Provide the (X, Y) coordinate of the cell's center where the given text is located.  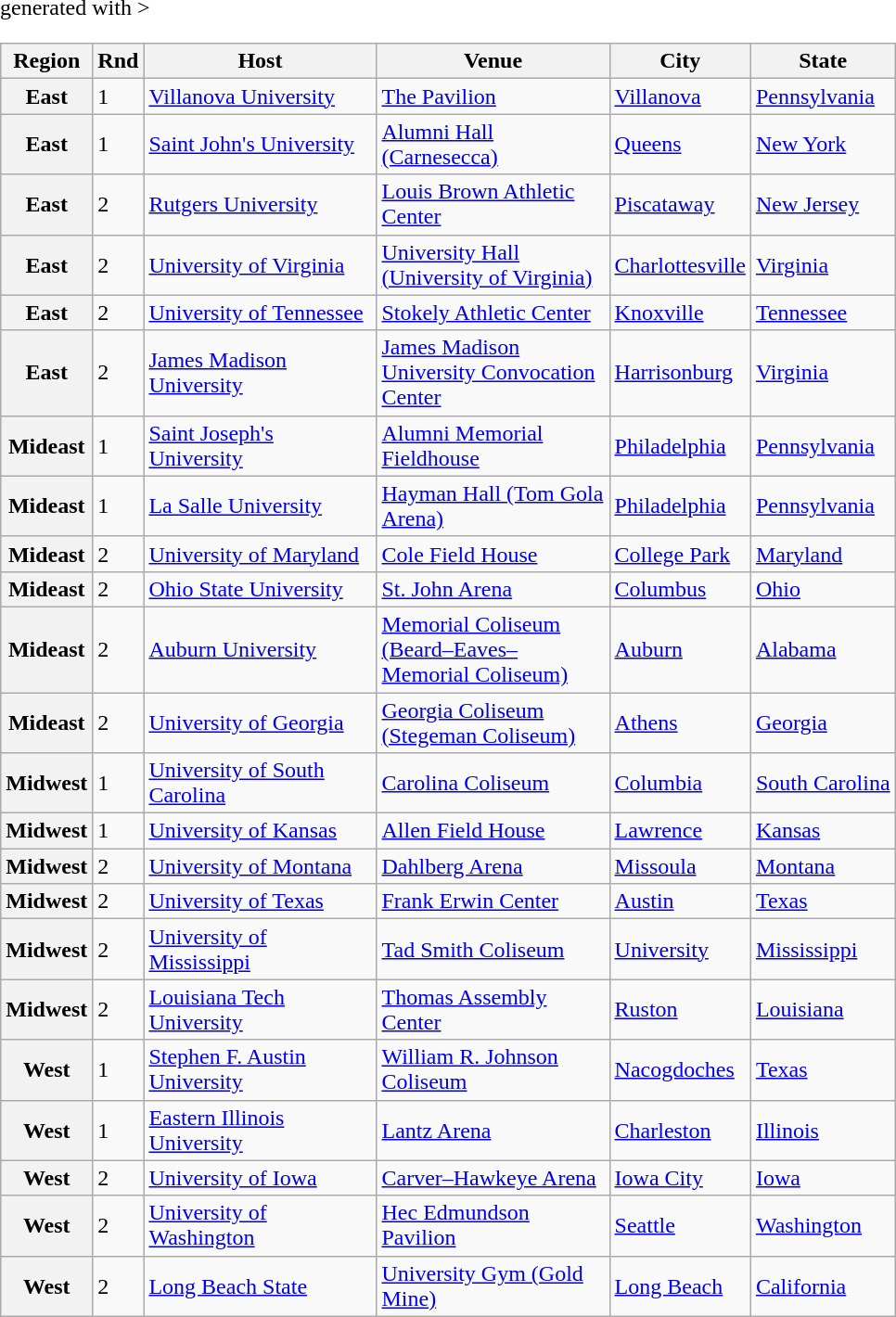
Stephen F. Austin University (260, 1070)
Venue (493, 61)
Stokely Athletic Center (493, 313)
Dahlberg Arena (493, 866)
Villanova University (260, 96)
Piscataway (680, 204)
University of Georgia (260, 722)
University of Montana (260, 866)
Memorial Coliseum (Beard–Eaves–Memorial Coliseum) (493, 649)
James Madison University Convocation Center (493, 373)
Harrisonburg (680, 373)
University of Texas (260, 901)
Ohio State University (260, 589)
Tad Smith Coliseum (493, 950)
Alumni Hall (Carnesecca) (493, 145)
Louisiana Tech University (260, 1009)
University (680, 950)
Saint Joseph's University (260, 445)
Hayman Hall (Tom Gola Arena) (493, 506)
Knoxville (680, 313)
Carolina Coliseum (493, 783)
College Park (680, 554)
New York (823, 145)
James Madison University (260, 373)
South Carolina (823, 783)
Montana (823, 866)
Ohio (823, 589)
University of South Carolina (260, 783)
Long Beach (680, 1285)
Iowa (823, 1178)
Missoula (680, 866)
Nacogdoches (680, 1070)
Queens (680, 145)
Alumni Memorial Fieldhouse (493, 445)
State (823, 61)
New Jersey (823, 204)
William R. Johnson Coliseum (493, 1070)
University of Maryland (260, 554)
Cole Field House (493, 554)
Columbia (680, 783)
Charleston (680, 1130)
Long Beach State (260, 1285)
University Hall (University of Virginia) (493, 265)
University Gym (Gold Mine) (493, 1285)
Host (260, 61)
Lantz Arena (493, 1130)
Iowa City (680, 1178)
Maryland (823, 554)
Thomas Assembly Center (493, 1009)
Washington (823, 1226)
Kansas (823, 831)
Eastern Illinois University (260, 1130)
Rnd (119, 61)
La Salle University (260, 506)
Seattle (680, 1226)
City (680, 61)
Rutgers University (260, 204)
University of Iowa (260, 1178)
Louis Brown Athletic Center (493, 204)
Ruston (680, 1009)
Auburn (680, 649)
Allen Field House (493, 831)
Alabama (823, 649)
Charlottesville (680, 265)
University of Kansas (260, 831)
Region (46, 61)
California (823, 1285)
Athens (680, 722)
Auburn University (260, 649)
University of Mississippi (260, 950)
Mississippi (823, 950)
Saint John's University (260, 145)
Columbus (680, 589)
Georgia (823, 722)
Frank Erwin Center (493, 901)
Hec Edmundson Pavilion (493, 1226)
Austin (680, 901)
The Pavilion (493, 96)
St. John Arena (493, 589)
Illinois (823, 1130)
Tennessee (823, 313)
University of Tennessee (260, 313)
Carver–Hawkeye Arena (493, 1178)
Lawrence (680, 831)
Villanova (680, 96)
University of Washington (260, 1226)
University of Virginia (260, 265)
Louisiana (823, 1009)
Georgia Coliseum (Stegeman Coliseum) (493, 722)
